Find where the given text appears and provide that cell's center as [X, Y] coordinate. 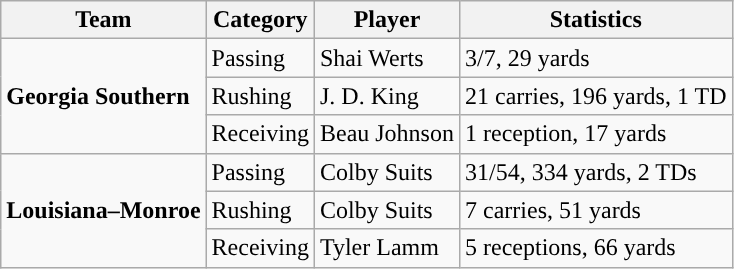
5 receptions, 66 yards [596, 248]
J. D. King [386, 96]
3/7, 29 yards [596, 58]
Beau Johnson [386, 134]
Player [386, 20]
21 carries, 196 yards, 1 TD [596, 96]
31/54, 334 yards, 2 TDs [596, 172]
Statistics [596, 20]
Team [104, 20]
Louisiana–Monroe [104, 210]
Tyler Lamm [386, 248]
Georgia Southern [104, 96]
7 carries, 51 yards [596, 210]
Category [260, 20]
Shai Werts [386, 58]
1 reception, 17 yards [596, 134]
